Locate the cell with the specified text and output its (X, Y) center coordinate. 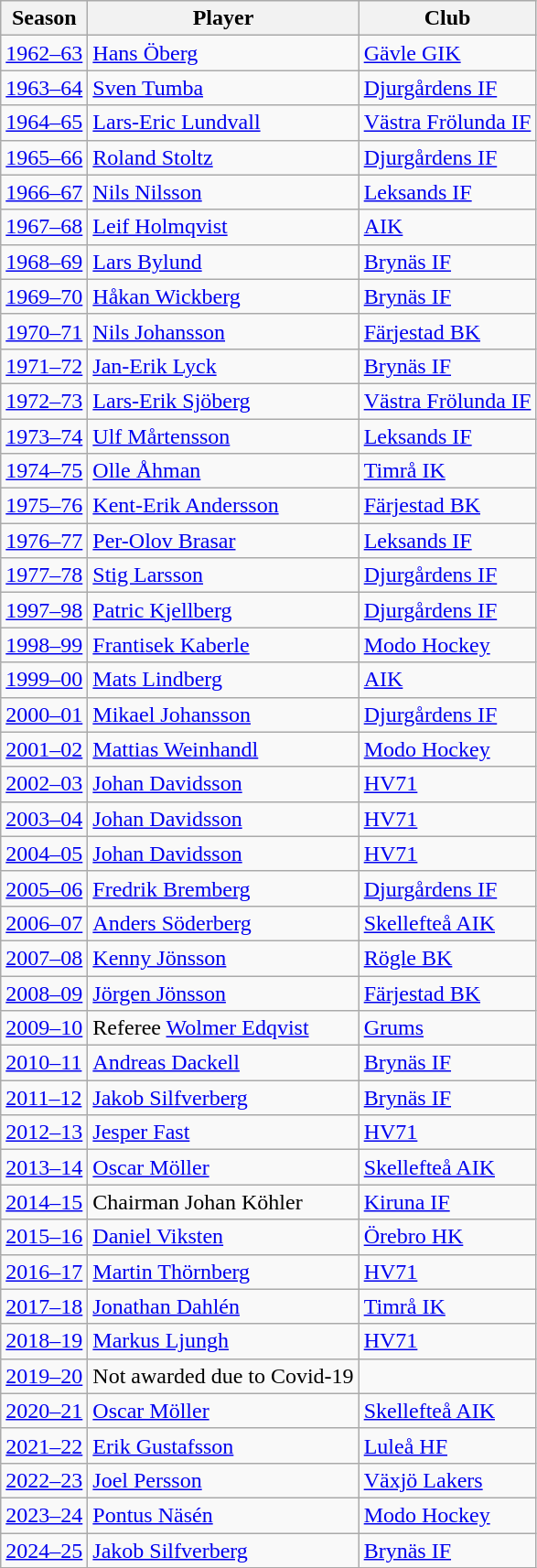
1967–68 (44, 227)
2011–12 (44, 1098)
2006–07 (44, 923)
2007–08 (44, 958)
1971–72 (44, 366)
Martin Thörnberg (223, 1272)
Jan-Erik Lyck (223, 366)
Referee Wolmer Edqvist (223, 1028)
Hans Öberg (223, 53)
1973–74 (44, 436)
Pontus Näsén (223, 1515)
1966–67 (44, 192)
Grums (447, 1028)
Season (44, 18)
1970–71 (44, 331)
1977–78 (44, 575)
2017–18 (44, 1306)
Joel Persson (223, 1480)
Not awarded due to Covid-19 (223, 1376)
Frantisek Kaberle (223, 645)
Nils Johansson (223, 331)
Anders Söderberg (223, 923)
Andreas Dackell (223, 1063)
Player (223, 18)
Stig Larsson (223, 575)
Olle Åhman (223, 471)
2013–14 (44, 1167)
1976–77 (44, 541)
Lars-Eric Lundvall (223, 123)
1963–64 (44, 88)
Jonathan Dahlén (223, 1306)
1997–98 (44, 610)
Leif Holmqvist (223, 227)
Patric Kjellberg (223, 610)
1998–99 (44, 645)
Mats Lindberg (223, 680)
Sven Tumba (223, 88)
Kenny Jönsson (223, 958)
2005–06 (44, 888)
2015–16 (44, 1237)
Roland Stoltz (223, 157)
2021–22 (44, 1445)
Per-Olov Brasar (223, 541)
Mikael Johansson (223, 714)
Håkan Wickberg (223, 296)
Luleå HF (447, 1445)
2010–11 (44, 1063)
2022–23 (44, 1480)
2008–09 (44, 993)
1974–75 (44, 471)
Erik Gustafsson (223, 1445)
2012–13 (44, 1133)
Kent-Erik Andersson (223, 506)
2014–15 (44, 1202)
1969–70 (44, 296)
Gävle GIK (447, 53)
Club (447, 18)
2000–01 (44, 714)
Rögle BK (447, 958)
Nils Nilsson (223, 192)
2023–24 (44, 1515)
Lars Bylund (223, 262)
1965–66 (44, 157)
2001–02 (44, 749)
Lars-Erik Sjöberg (223, 401)
Daniel Viksten (223, 1237)
Markus Ljungh (223, 1341)
2016–17 (44, 1272)
Mattias Weinhandl (223, 749)
Örebro HK (447, 1237)
2018–19 (44, 1341)
1962–63 (44, 53)
1972–73 (44, 401)
1968–69 (44, 262)
Jörgen Jönsson (223, 993)
2003–04 (44, 819)
Jesper Fast (223, 1133)
Ulf Mårtensson (223, 436)
2009–10 (44, 1028)
1999–00 (44, 680)
2024–25 (44, 1551)
2019–20 (44, 1376)
Fredrik Bremberg (223, 888)
Kiruna IF (447, 1202)
1964–65 (44, 123)
Chairman Johan Köhler (223, 1202)
1975–76 (44, 506)
Växjö Lakers (447, 1480)
2020–21 (44, 1411)
2004–05 (44, 854)
2002–03 (44, 784)
